Search for the cell housing the specified text and yield its (x, y) center coordinate. 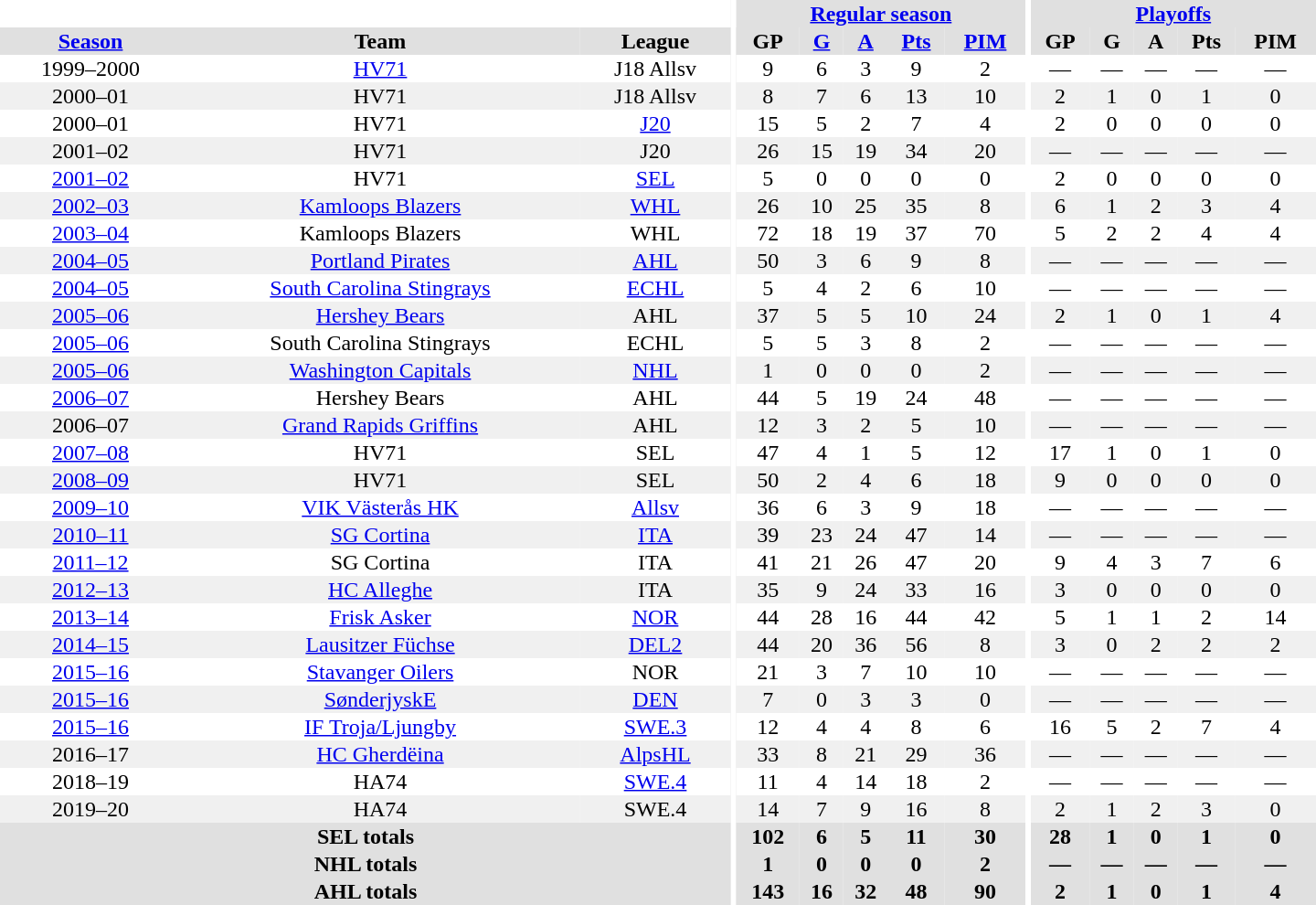
SEL totals (366, 836)
HC Alleghe (380, 590)
NHL (655, 370)
Washington Capitals (380, 370)
AHL totals (366, 891)
42 (985, 617)
Grand Rapids Griffins (380, 425)
Portland Pirates (380, 261)
17 (1060, 452)
2014–15 (90, 644)
2011–12 (90, 562)
DEN (655, 699)
Allsv (655, 507)
Season (90, 41)
VIK Västerås HK (380, 507)
41 (768, 562)
SønderjyskE (380, 699)
Regular season (881, 14)
32 (865, 891)
25 (865, 206)
2008–09 (90, 480)
2013–14 (90, 617)
NHL totals (366, 864)
13 (916, 96)
League (655, 41)
IF Troja/Ljungby (380, 727)
70 (985, 233)
2012–13 (90, 590)
143 (768, 891)
23 (822, 535)
Stavanger Oilers (380, 672)
2016–17 (90, 754)
2010–11 (90, 535)
29 (916, 754)
2002–03 (90, 206)
2009–10 (90, 507)
102 (768, 836)
DEL2 (655, 644)
Lausitzer Füchse (380, 644)
2007–08 (90, 452)
SWE.3 (655, 727)
90 (985, 891)
2003–04 (90, 233)
Team (380, 41)
30 (985, 836)
2019–20 (90, 809)
Playoffs (1173, 14)
Frisk Asker (380, 617)
56 (916, 644)
HC Gherdëina (380, 754)
1999–2000 (90, 69)
72 (768, 233)
AlpsHL (655, 754)
2018–19 (90, 782)
39 (768, 535)
34 (916, 151)
